Pinpoint the cell where the given text exists, returning its (x, y) midpoint coordinate. 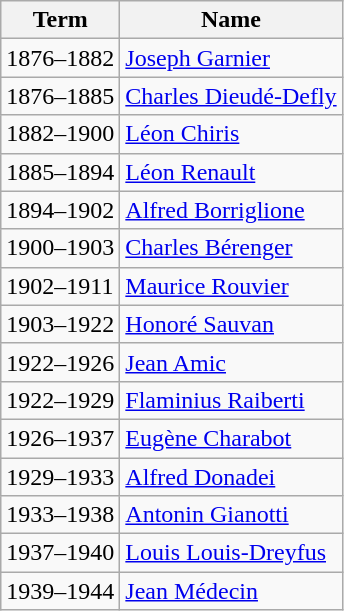
Léon Renault (231, 172)
1926–1937 (60, 438)
1939–1944 (60, 591)
1902–1911 (60, 286)
1885–1894 (60, 172)
Charles Dieudé-Defly (231, 96)
1900–1903 (60, 248)
1937–1940 (60, 553)
Antonin Gianotti (231, 515)
1903–1922 (60, 324)
1876–1882 (60, 58)
1929–1933 (60, 477)
1933–1938 (60, 515)
Louis Louis-Dreyfus (231, 553)
1922–1929 (60, 400)
Charles Bérenger (231, 248)
1894–1902 (60, 210)
Alfred Donadei (231, 477)
Joseph Garnier (231, 58)
1876–1885 (60, 96)
Term (60, 20)
Eugène Charabot (231, 438)
1882–1900 (60, 134)
Léon Chiris (231, 134)
Jean Amic (231, 362)
Name (231, 20)
Jean Médecin (231, 591)
1922–1926 (60, 362)
Honoré Sauvan (231, 324)
Alfred Borriglione (231, 210)
Flaminius Raiberti (231, 400)
Maurice Rouvier (231, 286)
